Capture the cell that displays the provided text and extract its [X, Y] central coordinate. 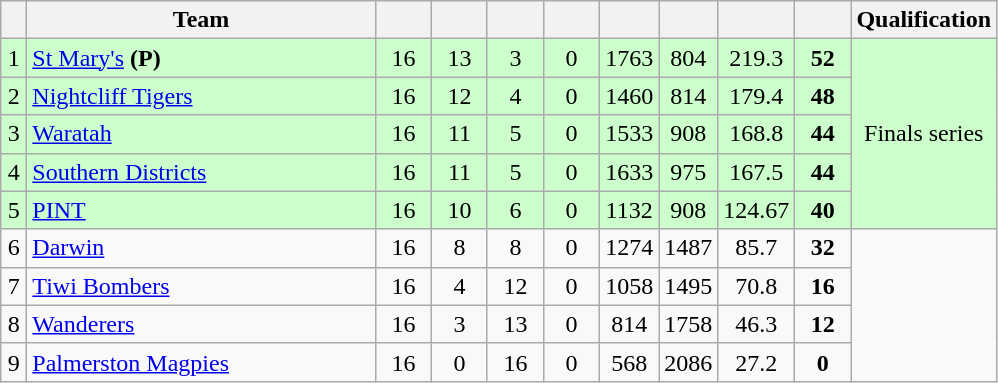
1533 [630, 134]
Southern Districts [202, 172]
1132 [630, 210]
179.4 [756, 96]
167.5 [756, 172]
32 [823, 248]
568 [630, 362]
804 [688, 58]
124.67 [756, 210]
46.3 [756, 324]
85.7 [756, 248]
1495 [688, 286]
Palmerston Magpies [202, 362]
Darwin [202, 248]
1 [14, 58]
9 [14, 362]
St Mary's (P) [202, 58]
10 [459, 210]
Qualification [924, 20]
27.2 [756, 362]
1460 [630, 96]
7 [14, 286]
2 [14, 96]
1763 [630, 58]
1633 [630, 172]
219.3 [756, 58]
Nightcliff Tigers [202, 96]
1058 [630, 286]
1487 [688, 248]
Tiwi Bombers [202, 286]
70.8 [756, 286]
975 [688, 172]
2086 [688, 362]
Waratah [202, 134]
1274 [630, 248]
168.8 [756, 134]
Finals series [924, 134]
Team [202, 20]
1758 [688, 324]
40 [823, 210]
PINT [202, 210]
52 [823, 58]
Wanderers [202, 324]
48 [823, 96]
